Scan for the cell matching the given text and deliver its [X, Y] coordinate at center. 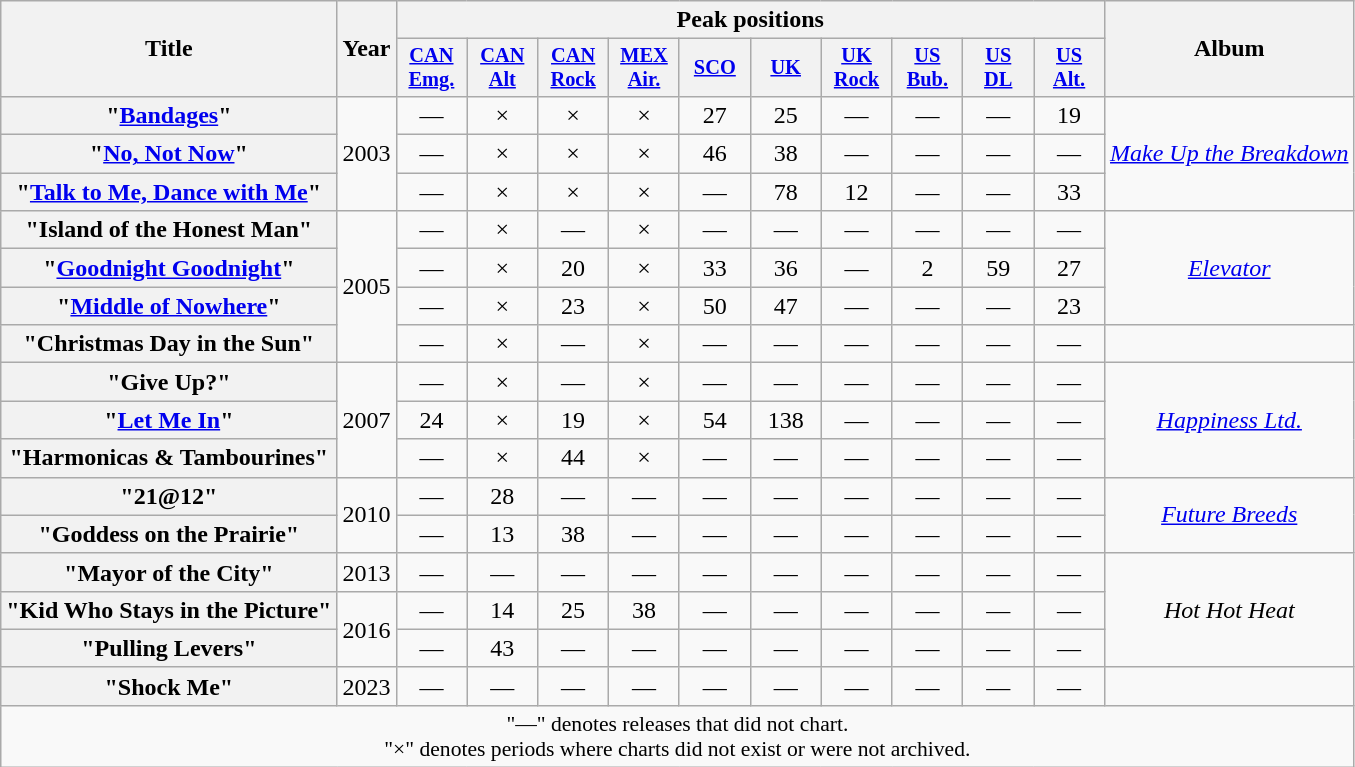
Title [169, 49]
54 [714, 420]
Elevator [1230, 268]
20 [574, 268]
2013 [366, 572]
2016 [366, 629]
"Let Me In" [169, 420]
USAlt. [1070, 68]
"Goodnight Goodnight" [169, 268]
43 [502, 648]
138 [786, 420]
"Give Up?" [169, 382]
50 [714, 306]
59 [998, 268]
CANEmg. [432, 68]
28 [502, 496]
CANAlt [502, 68]
"—" denotes releases that did not chart."×" denotes periods where charts did not exist or were not archived. [678, 736]
2003 [366, 153]
"Bandages" [169, 115]
SCO [714, 68]
47 [786, 306]
2005 [366, 287]
Peak positions [750, 20]
12 [856, 192]
2007 [366, 420]
MEXAir. [644, 68]
"Island of the Honest Man" [169, 230]
Year [366, 49]
Album [1230, 49]
2 [928, 268]
46 [714, 154]
Hot Hot Heat [1230, 610]
14 [502, 610]
Happiness Ltd. [1230, 420]
"Talk to Me, Dance with Me" [169, 192]
78 [786, 192]
USDL [998, 68]
36 [786, 268]
"Goddess on the Prairie" [169, 534]
"Harmonicas & Tambourines" [169, 458]
CANRock [574, 68]
UK [786, 68]
"Mayor of the City" [169, 572]
"Middle of Nowhere" [169, 306]
"Pulling Levers" [169, 648]
"Christmas Day in the Sun" [169, 344]
24 [432, 420]
2010 [366, 515]
2023 [366, 686]
13 [502, 534]
Make Up the Breakdown [1230, 153]
Future Breeds [1230, 515]
"Kid Who Stays in the Picture" [169, 610]
44 [574, 458]
"21@12" [169, 496]
"Shock Me" [169, 686]
"No, Not Now" [169, 154]
UKRock [856, 68]
USBub. [928, 68]
